Extract the [X, Y] coordinate from the center of the cell holding the provided text.  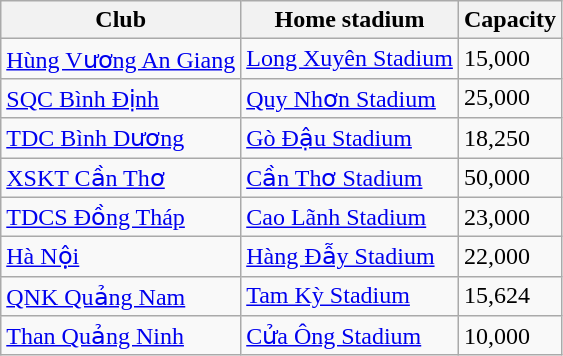
15,624 [510, 296]
Club [121, 20]
10,000 [510, 336]
50,000 [510, 178]
TDCS Đồng Tháp [121, 217]
Long Xuyên Stadium [350, 59]
23,000 [510, 217]
Cần Thơ Stadium [350, 178]
Than Quảng Ninh [121, 336]
Cao Lãnh Stadium [350, 217]
Quy Nhơn Stadium [350, 98]
18,250 [510, 138]
15,000 [510, 59]
22,000 [510, 257]
25,000 [510, 98]
Home stadium [350, 20]
Hà Nội [121, 257]
Cửa Ông Stadium [350, 336]
XSKT Cần Thơ [121, 178]
Hàng Đẫy Stadium [350, 257]
Capacity [510, 20]
Gò Đậu Stadium [350, 138]
Hùng Vương An Giang [121, 59]
QNK Quảng Nam [121, 296]
Tam Kỳ Stadium [350, 296]
TDC Bình Dương [121, 138]
SQC Bình Định [121, 98]
